For the text-containing cell, return its midpoint in [X, Y] coordinate format. 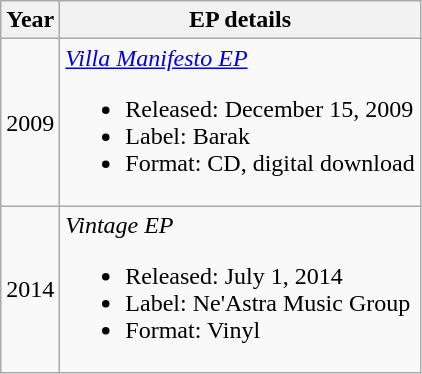
2009 [30, 122]
EP details [240, 20]
2014 [30, 290]
Vintage EPReleased: July 1, 2014Label: Ne'Astra Music GroupFormat: Vinyl [240, 290]
Year [30, 20]
Villa Manifesto EPReleased: December 15, 2009Label: BarakFormat: CD, digital download [240, 122]
